Determine the (x, y) coordinate at the center of the cell enclosing the given text.  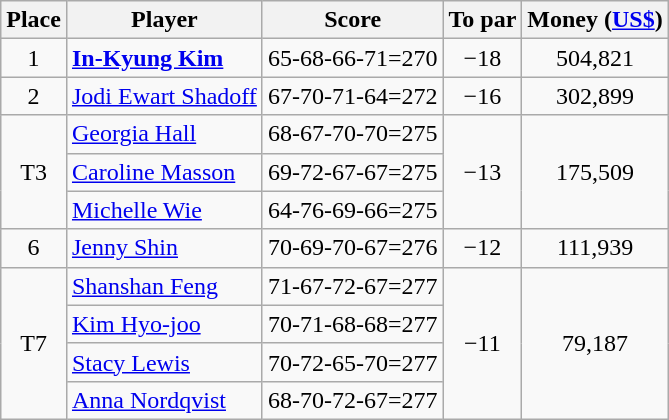
68-70-72-67=277 (352, 400)
302,899 (595, 96)
T7 (34, 343)
70-71-68-68=277 (352, 324)
Jodi Ewart Shadoff (164, 96)
70-69-70-67=276 (352, 248)
175,509 (595, 172)
111,939 (595, 248)
−11 (482, 343)
64-76-69-66=275 (352, 210)
Shanshan Feng (164, 286)
−18 (482, 58)
71-67-72-67=277 (352, 286)
To par (482, 20)
−12 (482, 248)
6 (34, 248)
Money (US$) (595, 20)
504,821 (595, 58)
1 (34, 58)
T3 (34, 172)
65-68-66-71=270 (352, 58)
79,187 (595, 343)
Jenny Shin (164, 248)
Anna Nordqvist (164, 400)
69-72-67-67=275 (352, 172)
Michelle Wie (164, 210)
Score (352, 20)
Kim Hyo-joo (164, 324)
Stacy Lewis (164, 362)
−13 (482, 172)
In-Kyung Kim (164, 58)
67-70-71-64=272 (352, 96)
70-72-65-70=277 (352, 362)
−16 (482, 96)
Player (164, 20)
Georgia Hall (164, 134)
68-67-70-70=275 (352, 134)
2 (34, 96)
Caroline Masson (164, 172)
Place (34, 20)
